Scan for the cell matching the given text and deliver its [x, y] coordinate at center. 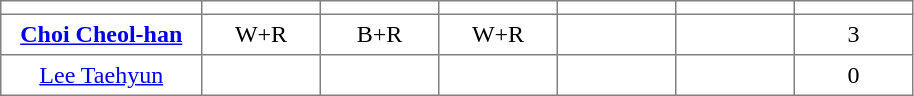
0 [853, 75]
Choi Cheol-han [102, 34]
B+R [379, 34]
3 [853, 34]
Lee Taehyun [102, 75]
